For the text-containing cell, return its midpoint in [x, y] coordinate format. 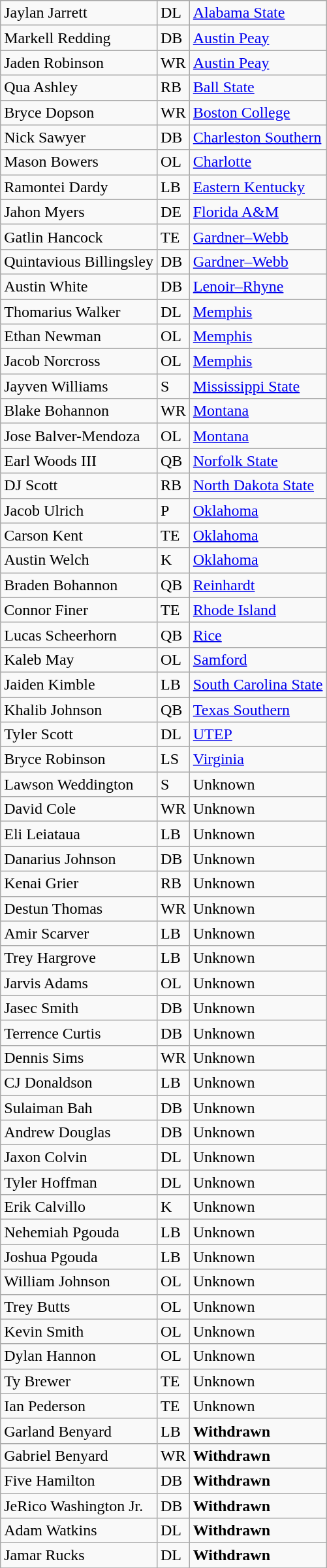
Boston College [258, 112]
Earl Woods III [79, 461]
Lenoir–Rhyne [258, 286]
Jacob Ulrich [79, 510]
Jose Balver-Mendoza [79, 436]
Reinhardt [258, 585]
Quintavious Billingsley [79, 261]
Austin Welch [79, 560]
William Johnson [79, 1282]
Trey Butts [79, 1307]
Samford [258, 659]
North Dakota State [258, 486]
Amir Scarver [79, 933]
Adam Watkins [79, 1531]
Charlotte [258, 162]
Rhode Island [258, 610]
Markell Redding [79, 38]
Jacob Norcross [79, 361]
Bryce Robinson [79, 759]
Braden Bohannon [79, 585]
Kevin Smith [79, 1331]
Lawson Weddington [79, 784]
Jasec Smith [79, 1008]
Nehemiah Pgouda [79, 1232]
P [173, 510]
Connor Finer [79, 610]
Ramontei Dardy [79, 187]
Ethan Newman [79, 337]
Destun Thomas [79, 909]
Ty Brewer [79, 1381]
Kaleb May [79, 659]
LS [173, 759]
Jamar Rucks [79, 1556]
Kenai Grier [79, 884]
Carson Kent [79, 535]
DJ Scott [79, 486]
CJ Donaldson [79, 1082]
Five Hamilton [79, 1480]
Dennis Sims [79, 1058]
Jaylan Jarrett [79, 13]
Terrence Curtis [79, 1033]
David Cole [79, 809]
Sulaiman Bah [79, 1108]
Andrew Douglas [79, 1133]
Jayven Williams [79, 386]
Tyler Scott [79, 735]
Garland Benyard [79, 1431]
Jaxon Colvin [79, 1158]
Eli Leiataua [79, 834]
Jaiden Kimble [79, 684]
Virginia [258, 759]
South Carolina State [258, 684]
Erik Calvillo [79, 1207]
Danarius Johnson [79, 859]
Qua Ashley [79, 88]
Trey Hargrove [79, 958]
Eastern Kentucky [258, 187]
Norfolk State [258, 461]
Jarvis Adams [79, 983]
Lucas Scheerhorn [79, 635]
Khalib Johnson [79, 709]
Bryce Dopson [79, 112]
Gatlin Hancock [79, 237]
Joshua Pgouda [79, 1257]
Ian Pederson [79, 1406]
Rice [258, 635]
Ball State [258, 88]
Charleston Southern [258, 137]
Austin White [79, 286]
Mason Bowers [79, 162]
Jahon Myers [79, 212]
Dylan Hannon [79, 1356]
Florida A&M [258, 212]
Alabama State [258, 13]
Thomarius Walker [79, 312]
Gabriel Benyard [79, 1456]
Nick Sawyer [79, 137]
Texas Southern [258, 709]
Mississippi State [258, 386]
UTEP [258, 735]
DE [173, 212]
Blake Bohannon [79, 411]
JeRico Washington Jr. [79, 1505]
Jaden Robinson [79, 63]
Tyler Hoffman [79, 1182]
